Return the [x, y] coordinate for the center point of the cell that contains the specified text.  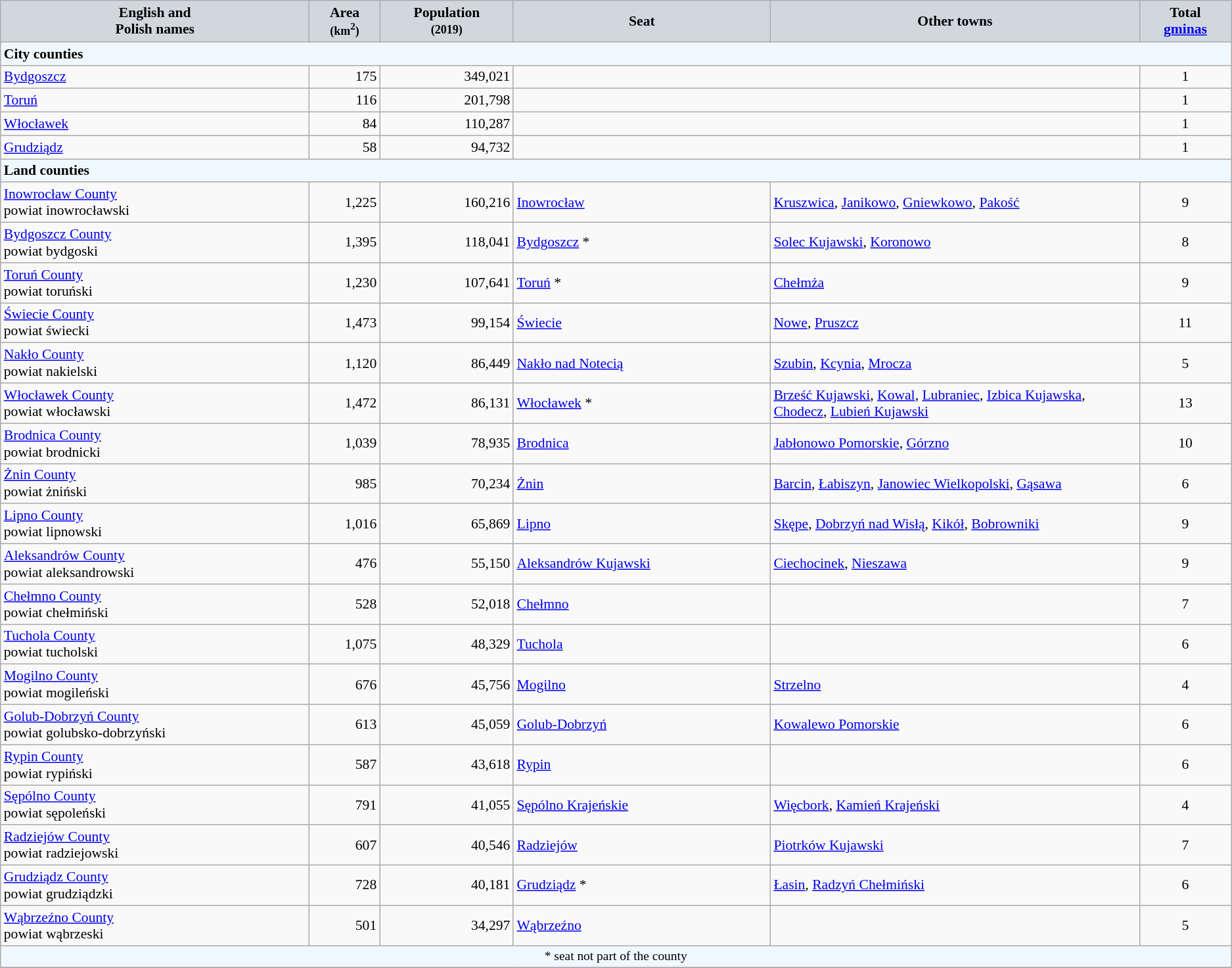
Lipno [641, 524]
58 [345, 147]
587 [345, 765]
Rypin County powiat rypiński [155, 765]
Jabłonowo Pomorskie, Górzno [955, 443]
1,472 [345, 403]
78,935 [447, 443]
55,150 [447, 564]
Lipno County powiat lipnowski [155, 524]
City counties [616, 54]
40,546 [447, 845]
43,618 [447, 765]
Więcbork, Kamień Krajeński [955, 804]
Barcin, Łabiszyn, Janowiec Wielkopolski, Gąsawa [955, 484]
1,473 [345, 323]
607 [345, 845]
94,732 [447, 147]
Bydgoszcz County powiat bydgoski [155, 243]
1,120 [345, 363]
Toruń * [641, 283]
Inowrocław [641, 202]
Radziejów [641, 845]
Ciechocinek, Nieszawa [955, 564]
Sępólno Krajeńskie [641, 804]
791 [345, 804]
Piotrków Kujawski [955, 845]
10 [1185, 443]
1,225 [345, 202]
Grudziądz County powiat grudziądzki [155, 886]
Strzelno [955, 685]
Nakło nad Notecią [641, 363]
Żnin [641, 484]
501 [345, 925]
Aleksandrów County powiat aleksandrowski [155, 564]
116 [345, 101]
Szubin, Kcynia, Mrocza [955, 363]
Other towns [955, 21]
Land counties [616, 171]
8 [1185, 243]
728 [345, 886]
65,869 [447, 524]
Sępólno County powiat sępoleński [155, 804]
Mogilno County powiat mogileński [155, 685]
English and Polish names [155, 21]
Żnin County powiat żniński [155, 484]
Włocławek [155, 124]
Włocławek * [641, 403]
985 [345, 484]
1,039 [345, 443]
Świecie [641, 323]
Tuchola [641, 644]
676 [345, 685]
1,075 [345, 644]
118,041 [447, 243]
86,131 [447, 403]
160,216 [447, 202]
Kowalewo Pomorskie [955, 724]
Chełmno [641, 605]
86,449 [447, 363]
Wąbrzeźno [641, 925]
476 [345, 564]
40,181 [447, 886]
175 [345, 77]
Grudziądz * [641, 886]
Brześć Kujawski, Kowal, Lubraniec, Izbica Kujawska, Chodecz, Lubień Kujawski [955, 403]
99,154 [447, 323]
1,395 [345, 243]
Włocławek County powiat włocławski [155, 403]
Mogilno [641, 685]
1,230 [345, 283]
Inowrocław County powiat inowrocławski [155, 202]
Bydgoszcz * [641, 243]
Brodnica [641, 443]
* seat not part of the county [616, 957]
Toruń County powiat toruński [155, 283]
Chełmża [955, 283]
Seat [641, 21]
Kruszwica, Janikowo, Gniewkowo, Pakość [955, 202]
70,234 [447, 484]
Łasin, Radzyń Chełmiński [955, 886]
52,018 [447, 605]
Chełmno County powiat chełmiński [155, 605]
Area (km2) [345, 21]
110,287 [447, 124]
41,055 [447, 804]
Wąbrzeźno County powiat wąbrzeski [155, 925]
Bydgoszcz [155, 77]
Solec Kujawski, Koronowo [955, 243]
Skępe, Dobrzyń nad Wisłą, Kikół, Bobrowniki [955, 524]
34,297 [447, 925]
Tuchola County powiat tucholski [155, 644]
45,059 [447, 724]
Nowe, Pruszcz [955, 323]
Golub-Dobrzyń County powiat golubsko-dobrzyński [155, 724]
Aleksandrów Kujawski [641, 564]
Grudziądz [155, 147]
13 [1185, 403]
Radziejów County powiat radziejowski [155, 845]
11 [1185, 323]
349,021 [447, 77]
Golub-Dobrzyń [641, 724]
48,329 [447, 644]
201,798 [447, 101]
Nakło County powiat nakielski [155, 363]
1,016 [345, 524]
107,641 [447, 283]
Świecie County powiat świecki [155, 323]
Rypin [641, 765]
Brodnica County powiat brodnicki [155, 443]
528 [345, 605]
Total gminas [1185, 21]
Toruń [155, 101]
613 [345, 724]
84 [345, 124]
45,756 [447, 685]
Population (2019) [447, 21]
